Find where the given text appears and provide that cell's center as (X, Y) coordinate. 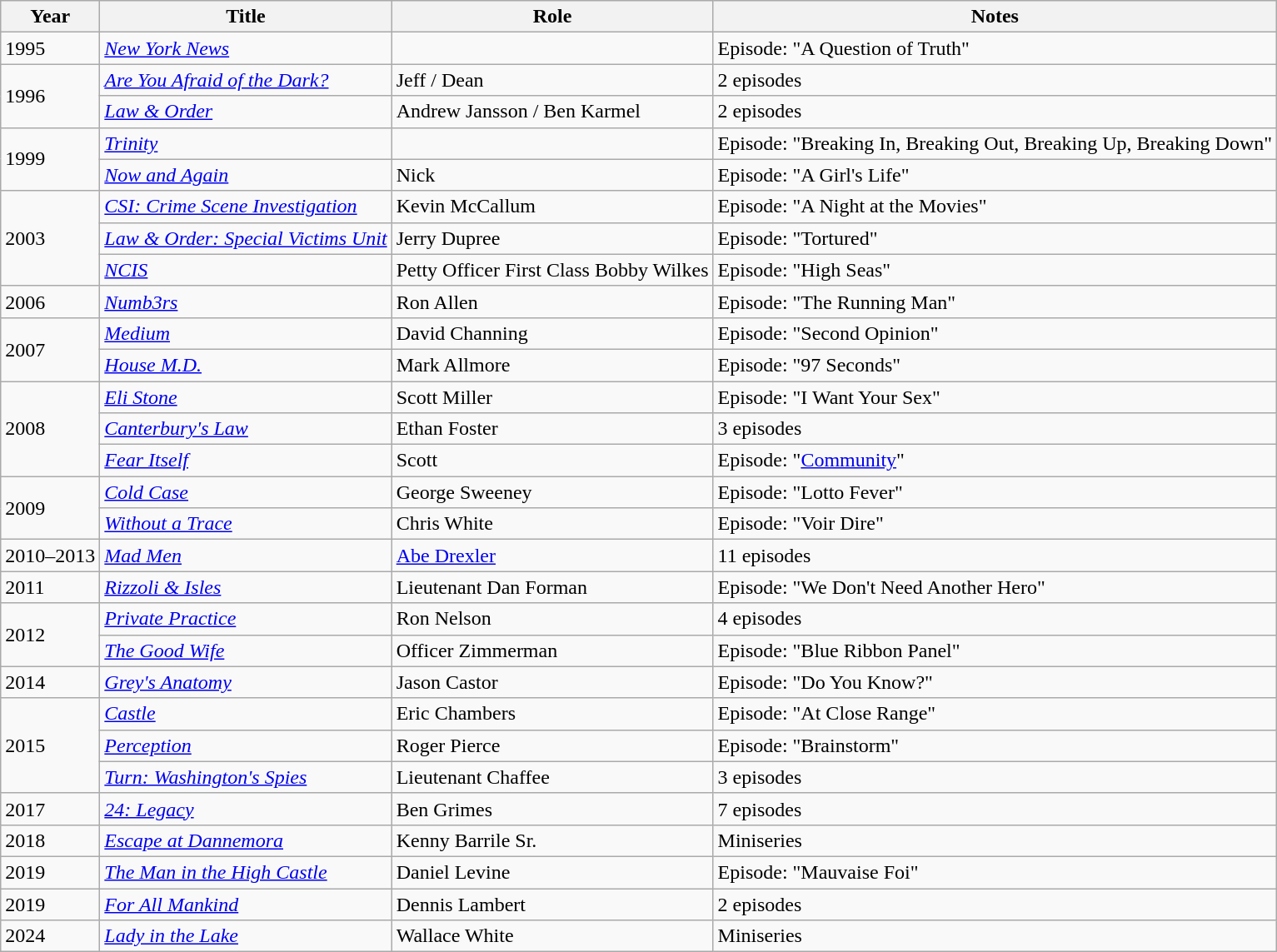
2007 (50, 349)
Law & Order (246, 112)
Episode: "Mauvaise Foi" (995, 872)
Cold Case (246, 492)
Ben Grimes (552, 809)
2018 (50, 840)
Nick (552, 175)
Scott (552, 461)
Abe Drexler (552, 556)
Ron Nelson (552, 619)
Episode: "A Question of Truth" (995, 48)
Trinity (246, 143)
Daniel Levine (552, 872)
Law & Order: Special Victims Unit (246, 238)
Episode: "A Night at the Movies" (995, 207)
Episode: "At Close Range" (995, 714)
Rizzoli & Isles (246, 587)
2017 (50, 809)
Jeff / Dean (552, 80)
1999 (50, 159)
Escape at Dannemora (246, 840)
2011 (50, 587)
Title (246, 17)
1995 (50, 48)
Roger Pierce (552, 745)
Role (552, 17)
Episode: "Community" (995, 461)
Kenny Barrile Sr. (552, 840)
The Man in the High Castle (246, 872)
2024 (50, 936)
Mark Allmore (552, 365)
2008 (50, 429)
NCIS (246, 270)
Episode: "I Want Your Sex" (995, 397)
Wallace White (552, 936)
Canterbury's Law (246, 429)
Scott Miller (552, 397)
Episode: "The Running Man" (995, 302)
Turn: Washington's Spies (246, 777)
Kevin McCallum (552, 207)
Eric Chambers (552, 714)
Fear Itself (246, 461)
Episode: "We Don't Need Another Hero" (995, 587)
Perception (246, 745)
George Sweeney (552, 492)
24: Legacy (246, 809)
Episode: "Do You Know?" (995, 682)
Mad Men (246, 556)
Episode: "Blue Ribbon Panel" (995, 650)
House M.D. (246, 365)
Grey's Anatomy (246, 682)
Private Practice (246, 619)
Episode: "A Girl's Life" (995, 175)
Are You Afraid of the Dark? (246, 80)
CSI: Crime Scene Investigation (246, 207)
Lady in the Lake (246, 936)
Episode: "Lotto Fever" (995, 492)
For All Mankind (246, 904)
Episode: "Breaking In, Breaking Out, Breaking Up, Breaking Down" (995, 143)
2012 (50, 635)
Notes (995, 17)
Chris White (552, 524)
Episode: "Tortured" (995, 238)
2003 (50, 238)
Eli Stone (246, 397)
2015 (50, 745)
Petty Officer First Class Bobby Wilkes (552, 270)
Episode: "High Seas" (995, 270)
Dennis Lambert (552, 904)
2014 (50, 682)
Lieutenant Chaffee (552, 777)
Episode: "Voir Dire" (995, 524)
Lieutenant Dan Forman (552, 587)
Andrew Jansson / Ben Karmel (552, 112)
Jerry Dupree (552, 238)
11 episodes (995, 556)
Episode: "Second Opinion" (995, 333)
4 episodes (995, 619)
Castle (246, 714)
Jason Castor (552, 682)
7 episodes (995, 809)
Numb3rs (246, 302)
Ethan Foster (552, 429)
2009 (50, 508)
Year (50, 17)
Ron Allen (552, 302)
Episode: "97 Seconds" (995, 365)
Officer Zimmerman (552, 650)
2006 (50, 302)
Now and Again (246, 175)
2010–2013 (50, 556)
David Channing (552, 333)
The Good Wife (246, 650)
Without a Trace (246, 524)
1996 (50, 96)
Episode: "Brainstorm" (995, 745)
New York News (246, 48)
Medium (246, 333)
